Detect which cell encompasses the target text, then output its (x, y) center coordinate. 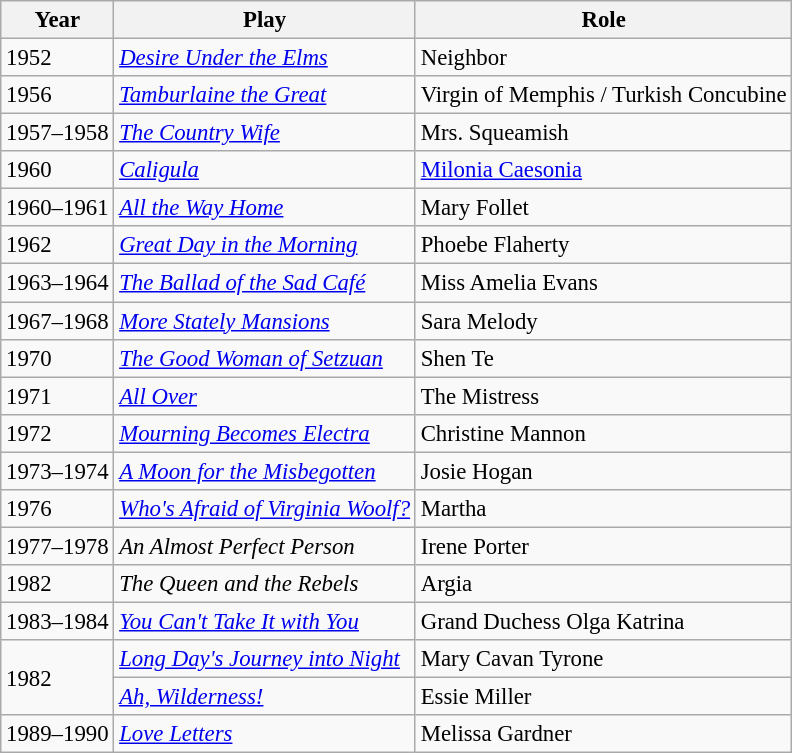
The Ballad of the Sad Café (265, 283)
Martha (603, 509)
Long Day's Journey into Night (265, 659)
Mourning Becomes Electra (265, 433)
Desire Under the Elms (265, 58)
1967–1968 (58, 321)
Melissa Gardner (603, 734)
1970 (58, 358)
Milonia Caesonia (603, 170)
Mary Cavan Tyrone (603, 659)
Sara Melody (603, 321)
Miss Amelia Evans (603, 283)
A Moon for the Misbegotten (265, 471)
Ah, Wilderness! (265, 697)
Josie Hogan (603, 471)
1957–1958 (58, 133)
Role (603, 20)
The Country Wife (265, 133)
Phoebe Flaherty (603, 245)
You Can't Take It with You (265, 621)
Caligula (265, 170)
Mrs. Squeamish (603, 133)
Argia (603, 584)
1971 (58, 396)
Who's Afraid of Virginia Woolf? (265, 509)
The Mistress (603, 396)
Grand Duchess Olga Katrina (603, 621)
The Queen and the Rebels (265, 584)
Love Letters (265, 734)
1989–1990 (58, 734)
1973–1974 (58, 471)
1960 (58, 170)
Neighbor (603, 58)
Year (58, 20)
An Almost Perfect Person (265, 546)
1983–1984 (58, 621)
Tamburlaine the Great (265, 95)
Play (265, 20)
1972 (58, 433)
1977–1978 (58, 546)
The Good Woman of Setzuan (265, 358)
Shen Te (603, 358)
1952 (58, 58)
1976 (58, 509)
More Stately Mansions (265, 321)
Great Day in the Morning (265, 245)
Mary Follet (603, 208)
All the Way Home (265, 208)
1962 (58, 245)
1960–1961 (58, 208)
1956 (58, 95)
Virgin of Memphis / Turkish Concubine (603, 95)
1963–1964 (58, 283)
Christine Mannon (603, 433)
Essie Miller (603, 697)
All Over (265, 396)
Irene Porter (603, 546)
